Identify which cell holds the provided text, then report its [X, Y] central coordinate. 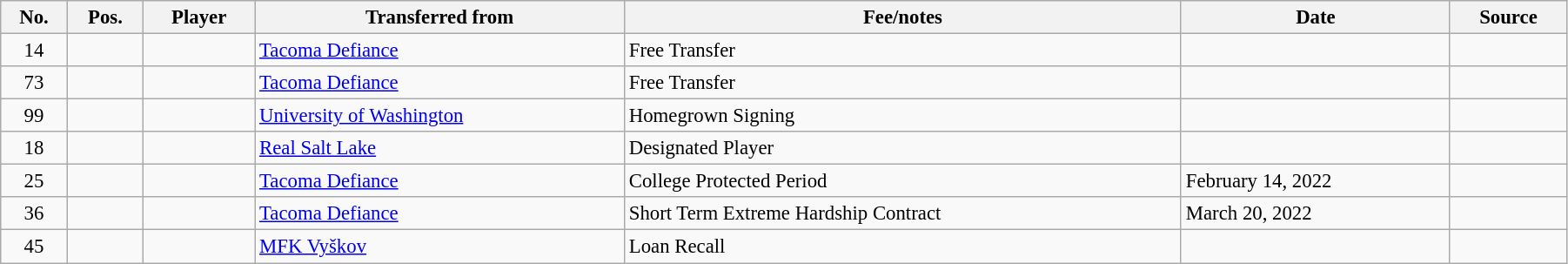
73 [34, 83]
February 14, 2022 [1316, 181]
March 20, 2022 [1316, 213]
18 [34, 148]
College Protected Period [902, 181]
Designated Player [902, 148]
Fee/notes [902, 17]
Date [1316, 17]
Homegrown Signing [902, 116]
99 [34, 116]
14 [34, 51]
Transferred from [440, 17]
Pos. [104, 17]
Short Term Extreme Hardship Contract [902, 213]
25 [34, 181]
Source [1508, 17]
No. [34, 17]
36 [34, 213]
Real Salt Lake [440, 148]
University of Washington [440, 116]
Player [199, 17]
Loan Recall [902, 247]
45 [34, 247]
MFK Vyškov [440, 247]
